Pinpoint the cell where the given text exists, returning its (X, Y) midpoint coordinate. 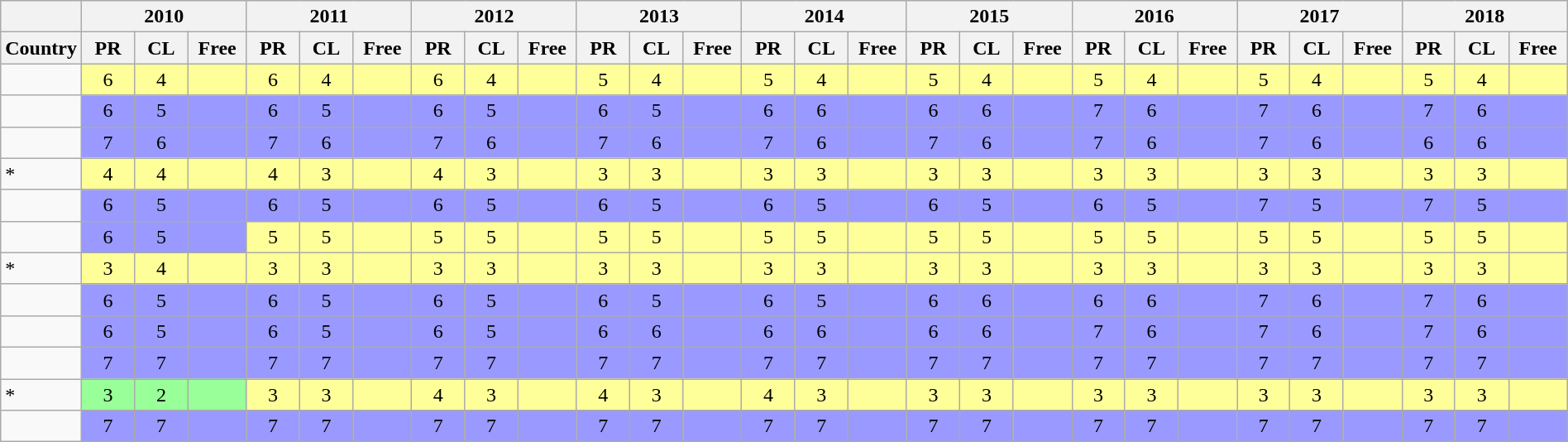
2014 (825, 17)
2015 (989, 17)
2011 (329, 17)
2016 (1154, 17)
Country (41, 48)
2013 (659, 17)
2 (162, 395)
2018 (1484, 17)
2010 (164, 17)
2012 (495, 17)
2017 (1320, 17)
